Identify which cell holds the provided text, then report its (x, y) central coordinate. 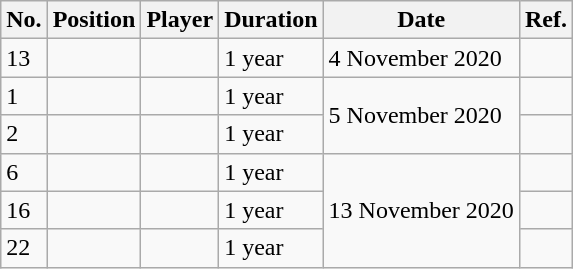
13 November 2020 (421, 210)
4 November 2020 (421, 58)
16 (24, 210)
22 (24, 248)
6 (24, 172)
2 (24, 134)
Player (180, 20)
1 (24, 96)
Date (421, 20)
Ref. (546, 20)
5 November 2020 (421, 115)
Duration (271, 20)
Position (94, 20)
No. (24, 20)
13 (24, 58)
